Output the [x, y] coordinate of the center of the cell containing the given text.  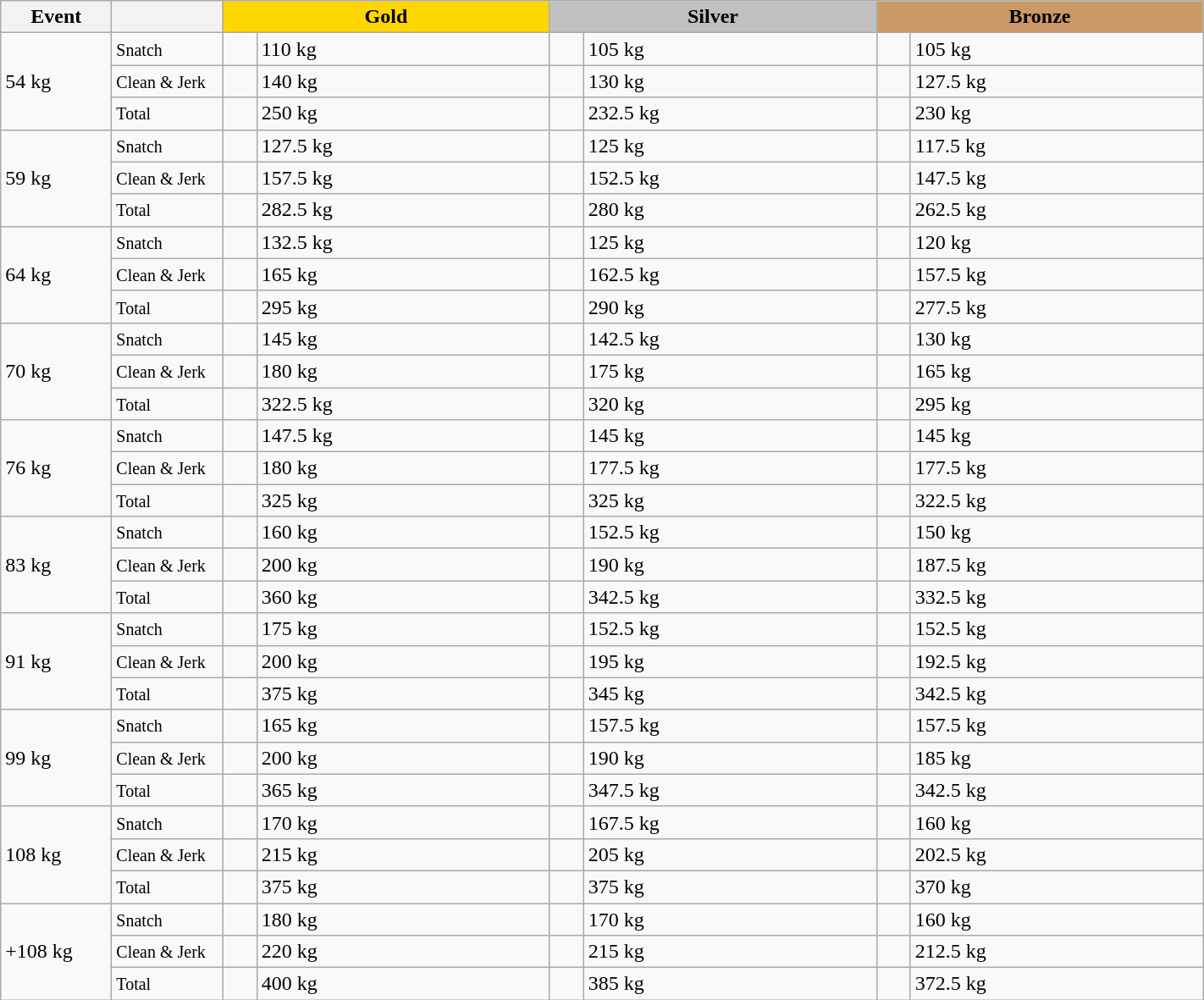
192.5 kg [1057, 661]
59 kg [56, 178]
360 kg [403, 597]
290 kg [730, 307]
250 kg [403, 113]
162.5 kg [730, 274]
332.5 kg [1057, 597]
Bronze [1040, 17]
372.5 kg [1057, 984]
140 kg [403, 81]
108 kg [56, 854]
99 kg [56, 758]
282.5 kg [403, 210]
345 kg [730, 693]
280 kg [730, 210]
365 kg [403, 790]
195 kg [730, 661]
Silver [713, 17]
185 kg [1057, 758]
120 kg [1057, 242]
320 kg [730, 404]
132.5 kg [403, 242]
347.5 kg [730, 790]
262.5 kg [1057, 210]
Event [56, 17]
202.5 kg [1057, 854]
70 kg [56, 371]
76 kg [56, 468]
232.5 kg [730, 113]
91 kg [56, 661]
110 kg [403, 49]
370 kg [1057, 887]
220 kg [403, 952]
187.5 kg [1057, 565]
230 kg [1057, 113]
142.5 kg [730, 339]
83 kg [56, 565]
385 kg [730, 984]
167.5 kg [730, 822]
400 kg [403, 984]
117.5 kg [1057, 146]
64 kg [56, 274]
150 kg [1057, 533]
54 kg [56, 81]
Gold [386, 17]
+108 kg [56, 951]
212.5 kg [1057, 952]
277.5 kg [1057, 307]
205 kg [730, 854]
